Scan for the cell matching the given text and deliver its [x, y] coordinate at center. 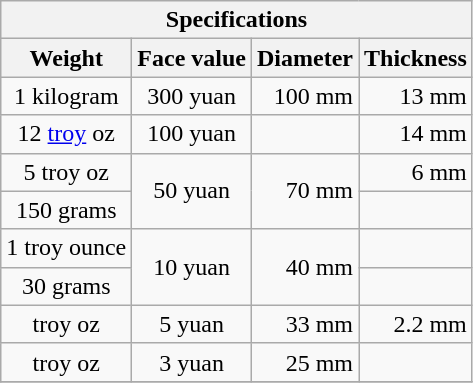
5 troy oz [66, 172]
1 kilogram [66, 96]
10 yuan [192, 267]
Diameter [304, 58]
Face value [192, 58]
100 mm [304, 96]
100 yuan [192, 134]
3 yuan [192, 362]
150 grams [66, 210]
30 grams [66, 286]
5 yuan [192, 324]
13 mm [415, 96]
25 mm [304, 362]
33 mm [304, 324]
Weight [66, 58]
6 mm [415, 172]
50 yuan [192, 191]
40 mm [304, 267]
Specifications [237, 20]
14 mm [415, 134]
2.2 mm [415, 324]
Thickness [415, 58]
12 troy oz [66, 134]
70 mm [304, 191]
300 yuan [192, 96]
1 troy ounce [66, 248]
